Capture the cell that displays the provided text and extract its (X, Y) central coordinate. 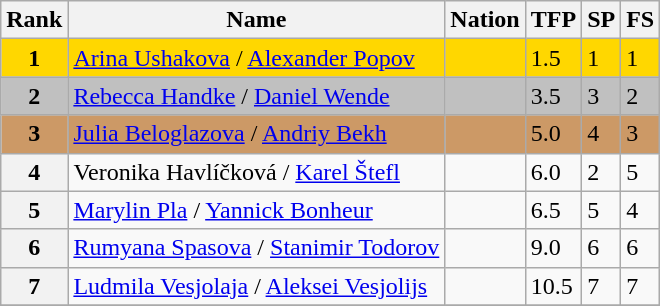
Julia Beloglazova / Andriy Bekh (256, 134)
9.0 (553, 248)
1.5 (553, 58)
FS (640, 20)
Ludmila Vesjolaja / Aleksei Vesjolijs (256, 286)
Name (256, 20)
Rebecca Handke / Daniel Wende (256, 96)
3.5 (553, 96)
10.5 (553, 286)
TFP (553, 20)
5.0 (553, 134)
Rumyana Spasova / Stanimir Todorov (256, 248)
6.5 (553, 210)
Veronika Havlíčková / Karel Štefl (256, 172)
6.0 (553, 172)
Marylin Pla / Yannick Bonheur (256, 210)
Rank (34, 20)
Nation (485, 20)
Arina Ushakova / Alexander Popov (256, 58)
SP (602, 20)
